Find where the given text appears and provide that cell's center as [X, Y] coordinate. 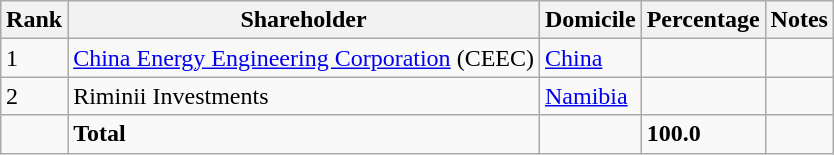
100.0 [703, 134]
Namibia [590, 96]
2 [34, 96]
Rank [34, 20]
Total [304, 134]
Shareholder [304, 20]
China Energy Engineering Corporation (CEEC) [304, 58]
China [590, 58]
Percentage [703, 20]
Riminii Investments [304, 96]
1 [34, 58]
Domicile [590, 20]
Notes [799, 20]
